From the cell containing the given text, extract its center point as [x, y] coordinate. 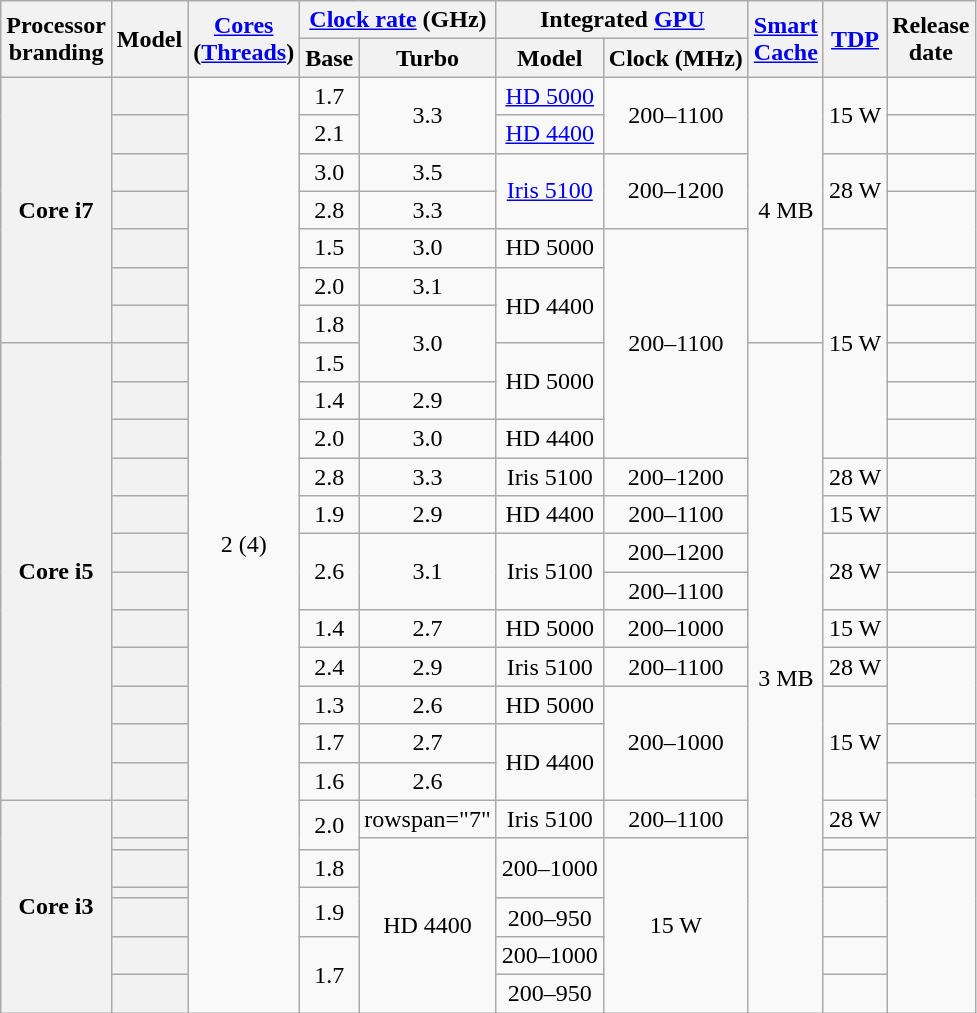
1.3 [330, 705]
Integrated GPU [622, 20]
Turbo [428, 58]
Releasedate [931, 39]
3.5 [428, 172]
Core i3 [56, 906]
Core i7 [56, 210]
2.4 [330, 667]
1.6 [330, 781]
2.1 [330, 134]
rowspan="7" [428, 819]
Core i5 [56, 572]
3 MB [786, 678]
Base [330, 58]
Clock rate (GHz) [398, 20]
Clock (MHz) [676, 58]
Cores(Threads) [244, 39]
2 (4) [244, 545]
4 MB [786, 210]
TDP [854, 39]
Processorbranding [56, 39]
SmartCache [786, 39]
